Identify which cell holds the provided text, then report its (X, Y) central coordinate. 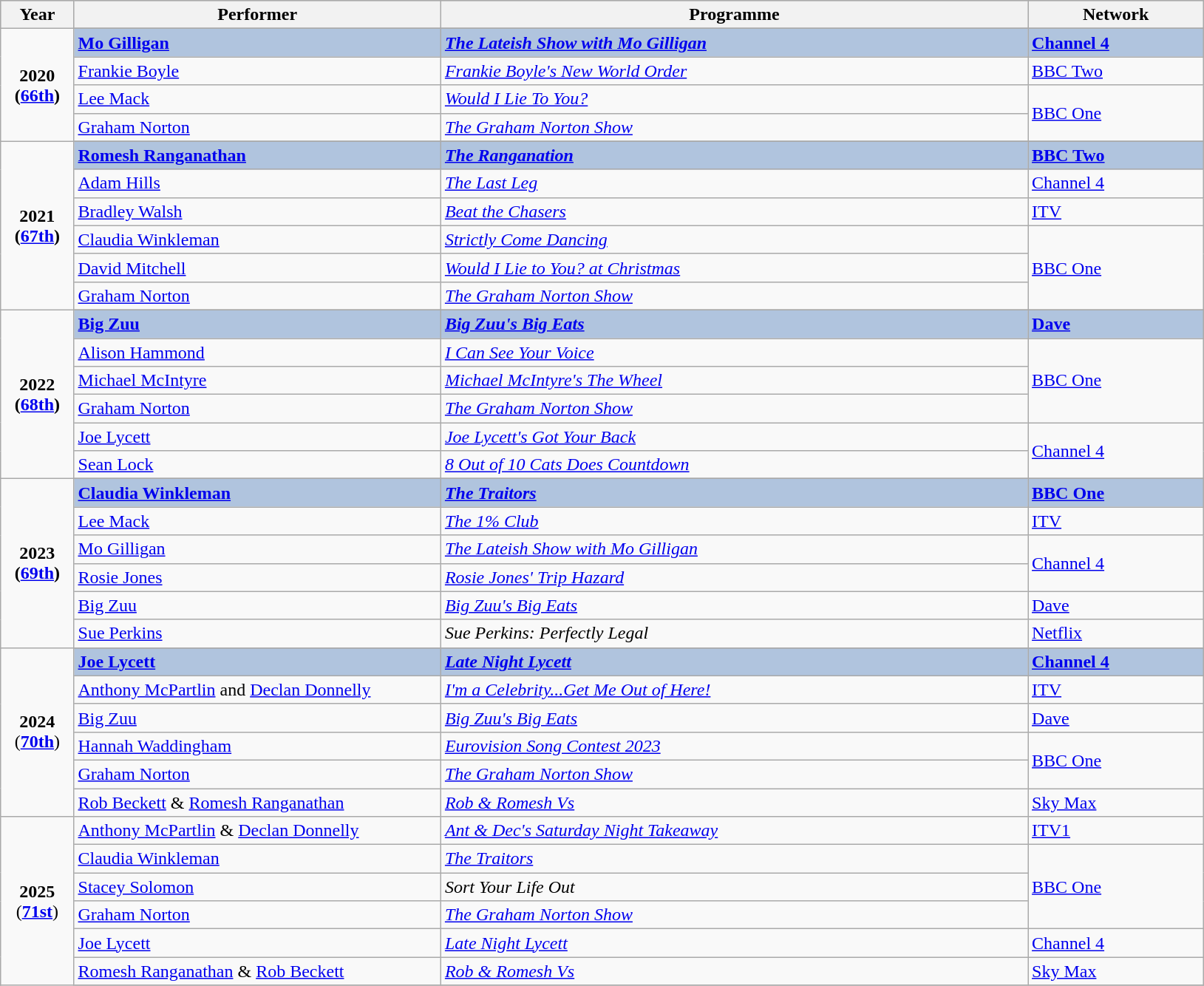
Romesh Ranganathan (257, 155)
2020 (66th) (37, 85)
ITV1 (1116, 831)
Michael McIntyre (257, 381)
Sort Your Life Out (734, 887)
Adam Hills (257, 183)
2023 (69th) (37, 563)
Would I Lie to You? at Christmas (734, 268)
Ant & Dec's Saturday Night Takeaway (734, 831)
Sue Perkins: Perfectly Legal (734, 633)
Michael McIntyre's The Wheel (734, 381)
The Ranganation (734, 155)
Beat the Chasers (734, 211)
Performer (257, 15)
2021 (67th) (37, 225)
Frankie Boyle's New World Order (734, 71)
Rosie Jones' Trip Hazard (734, 577)
8 Out of 10 Cats Does Countdown (734, 465)
2022 (68th) (37, 394)
Bradley Walsh (257, 211)
Programme (734, 15)
2025(71st) (37, 901)
Sean Lock (257, 465)
Strictly Come Dancing (734, 239)
The Last Leg (734, 183)
Anthony McPartlin and Declan Donnelly (257, 690)
Alison Hammond (257, 353)
Joe Lycett's Got Your Back (734, 437)
Year (37, 15)
Stacey Solomon (257, 887)
Romesh Ranganathan & Rob Beckett (257, 971)
I'm a Celebrity...Get Me Out of Here! (734, 690)
Netflix (1116, 633)
I Can See Your Voice (734, 353)
The 1% Club (734, 521)
Frankie Boyle (257, 71)
Hannah Waddingham (257, 746)
Anthony McPartlin & Declan Donnelly (257, 831)
Network (1116, 15)
David Mitchell (257, 268)
Rosie Jones (257, 577)
Sue Perkins (257, 633)
Eurovision Song Contest 2023 (734, 746)
Would I Lie To You? (734, 99)
Rob Beckett & Romesh Ranganathan (257, 802)
2024(70th) (37, 732)
